Search for the cell housing the specified text and yield its (x, y) center coordinate. 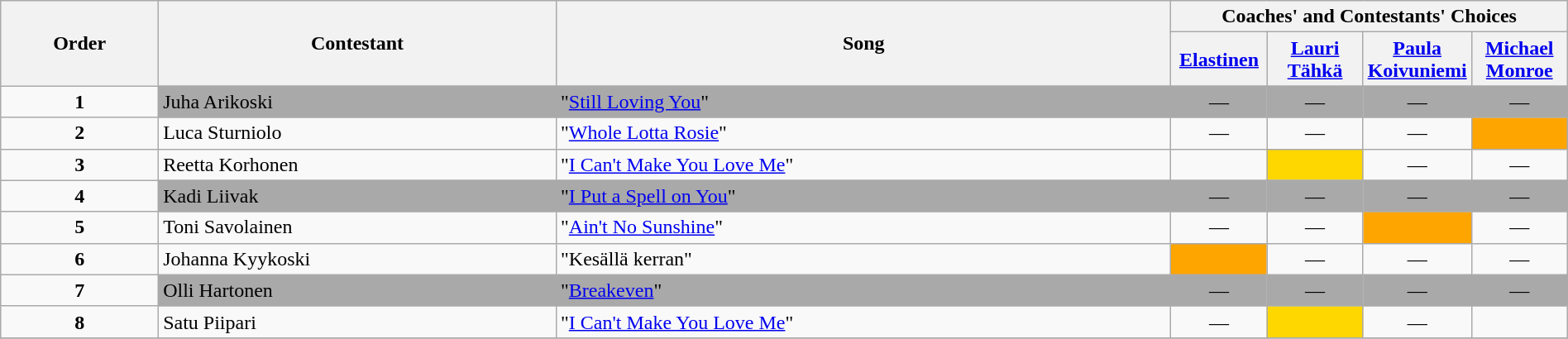
4 (79, 196)
Toni Savolainen (357, 227)
Kadi Liivak (357, 196)
Reetta Korhonen (357, 165)
"I Put a Spell on You" (863, 196)
Elastinen (1219, 60)
5 (79, 227)
3 (79, 165)
"Kesällä kerran" (863, 259)
Satu Piipari (357, 322)
Paula Koivuniemi (1417, 60)
1 (79, 102)
Olli Hartonen (357, 290)
6 (79, 259)
Johanna Kyykoski (357, 259)
Coaches' and Contestants' Choices (1370, 17)
Lauri Tähkä (1315, 60)
"Ain't No Sunshine" (863, 227)
Juha Arikoski (357, 102)
"Still Loving You" (863, 102)
Michael Monroe (1519, 60)
Luca Sturniolo (357, 133)
8 (79, 322)
"Whole Lotta Rosie" (863, 133)
Order (79, 43)
Contestant (357, 43)
2 (79, 133)
Song (863, 43)
"Breakeven" (863, 290)
7 (79, 290)
